Scan for the cell matching the given text and deliver its [X, Y] coordinate at center. 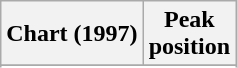
Peak position [189, 34]
Chart (1997) [72, 34]
